Detect which cell encompasses the target text, then output its (X, Y) center coordinate. 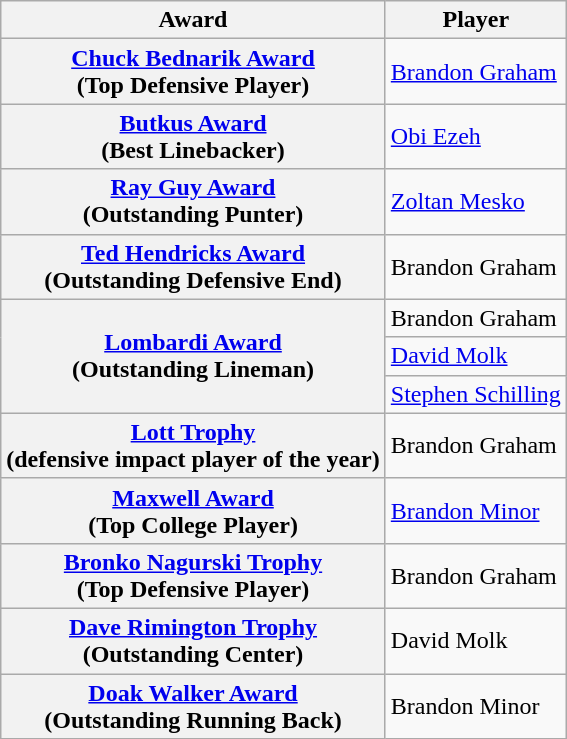
Bronko Nagurski Trophy(Top Defensive Player) (194, 576)
Ted Hendricks Award(Outstanding Defensive End) (194, 266)
Lott Trophy(defensive impact player of the year) (194, 446)
Butkus Award(Best Linebacker) (194, 136)
Player (476, 20)
Chuck Bednarik Award(Top Defensive Player) (194, 72)
Maxwell Award(Top College Player) (194, 510)
Doak Walker Award(Outstanding Running Back) (194, 706)
Stephen Schilling (476, 394)
Ray Guy Award(Outstanding Punter) (194, 202)
Award (194, 20)
Lombardi Award(Outstanding Lineman) (194, 356)
Dave Rimington Trophy(Outstanding Center) (194, 640)
Zoltan Mesko (476, 202)
Obi Ezeh (476, 136)
